Search for the cell housing the specified text and yield its [X, Y] center coordinate. 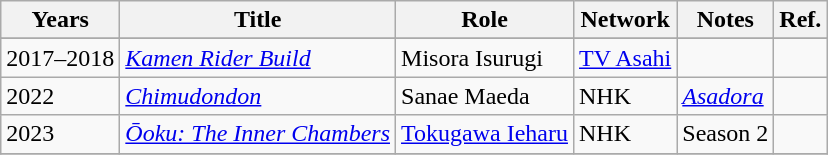
Ōoku: The Inner Chambers [258, 134]
Chimudondon [258, 96]
Title [258, 20]
Kamen Rider Build [258, 58]
Misora Isurugi [485, 58]
Asadora [726, 96]
Sanae Maeda [485, 96]
Ref. [800, 20]
2023 [60, 134]
Role [485, 20]
Season 2 [726, 134]
Years [60, 20]
TV Asahi [624, 58]
2022 [60, 96]
Tokugawa Ieharu [485, 134]
2017–2018 [60, 58]
Notes [726, 20]
Network [624, 20]
